Return (X, Y) of the center of cell containing provided text 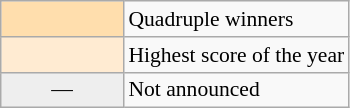
Not announced (236, 90)
Highest score of the year (236, 55)
Quadruple winners (236, 19)
— (62, 90)
